Detect which cell encompasses the target text, then output its [x, y] center coordinate. 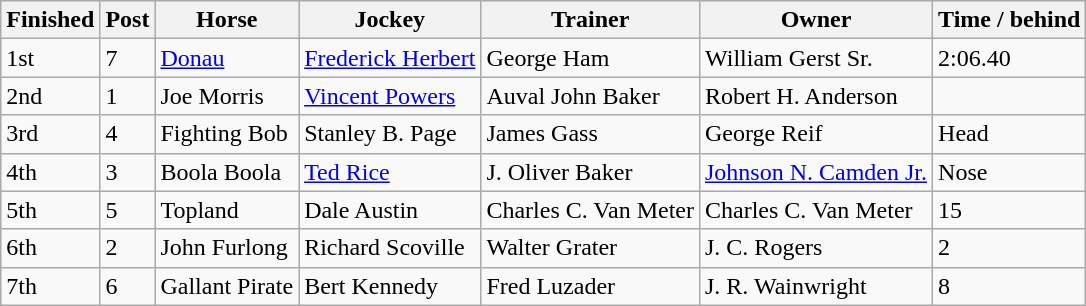
2nd [50, 96]
Auval John Baker [590, 96]
5 [128, 210]
Nose [1010, 172]
7th [50, 286]
8 [1010, 286]
Donau [227, 58]
Stanley B. Page [390, 134]
Ted Rice [390, 172]
3 [128, 172]
Dale Austin [390, 210]
Robert H. Anderson [816, 96]
4th [50, 172]
Horse [227, 20]
7 [128, 58]
6 [128, 286]
Jockey [390, 20]
Post [128, 20]
Head [1010, 134]
Topland [227, 210]
2:06.40 [1010, 58]
Bert Kennedy [390, 286]
Gallant Pirate [227, 286]
Boola Boola [227, 172]
J. Oliver Baker [590, 172]
Fred Luzader [590, 286]
15 [1010, 210]
J. R. Wainwright [816, 286]
1st [50, 58]
Richard Scoville [390, 248]
William Gerst Sr. [816, 58]
6th [50, 248]
George Reif [816, 134]
George Ham [590, 58]
Vincent Powers [390, 96]
Frederick Herbert [390, 58]
Trainer [590, 20]
Fighting Bob [227, 134]
John Furlong [227, 248]
3rd [50, 134]
Owner [816, 20]
4 [128, 134]
James Gass [590, 134]
Finished [50, 20]
Joe Morris [227, 96]
Walter Grater [590, 248]
J. C. Rogers [816, 248]
Time / behind [1010, 20]
5th [50, 210]
Johnson N. Camden Jr. [816, 172]
1 [128, 96]
